Locate the cell with the specified text and output its [X, Y] center coordinate. 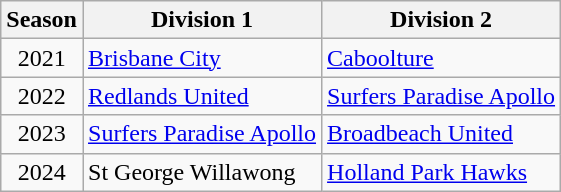
Redlands United [202, 96]
2022 [42, 96]
Caboolture [442, 58]
Brisbane City [202, 58]
2024 [42, 172]
2021 [42, 58]
Division 2 [442, 20]
Holland Park Hawks [442, 172]
St George Willawong [202, 172]
Season [42, 20]
Division 1 [202, 20]
Broadbeach United [442, 134]
2023 [42, 134]
